Determine the (x, y) coordinate at the center of the cell enclosing the given text.  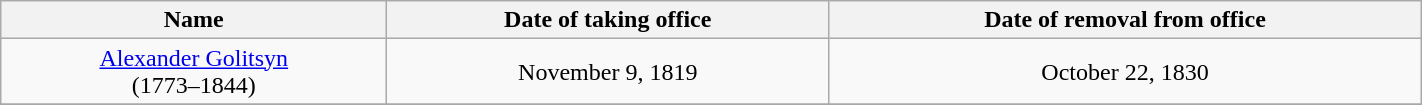
October 22, 1830 (1126, 72)
November 9, 1819 (608, 72)
Name (194, 20)
Date of taking office (608, 20)
Alexander Golitsyn(1773–1844) (194, 72)
Date of removal from office (1126, 20)
